For the text-containing cell, return its midpoint in (X, Y) coordinate format. 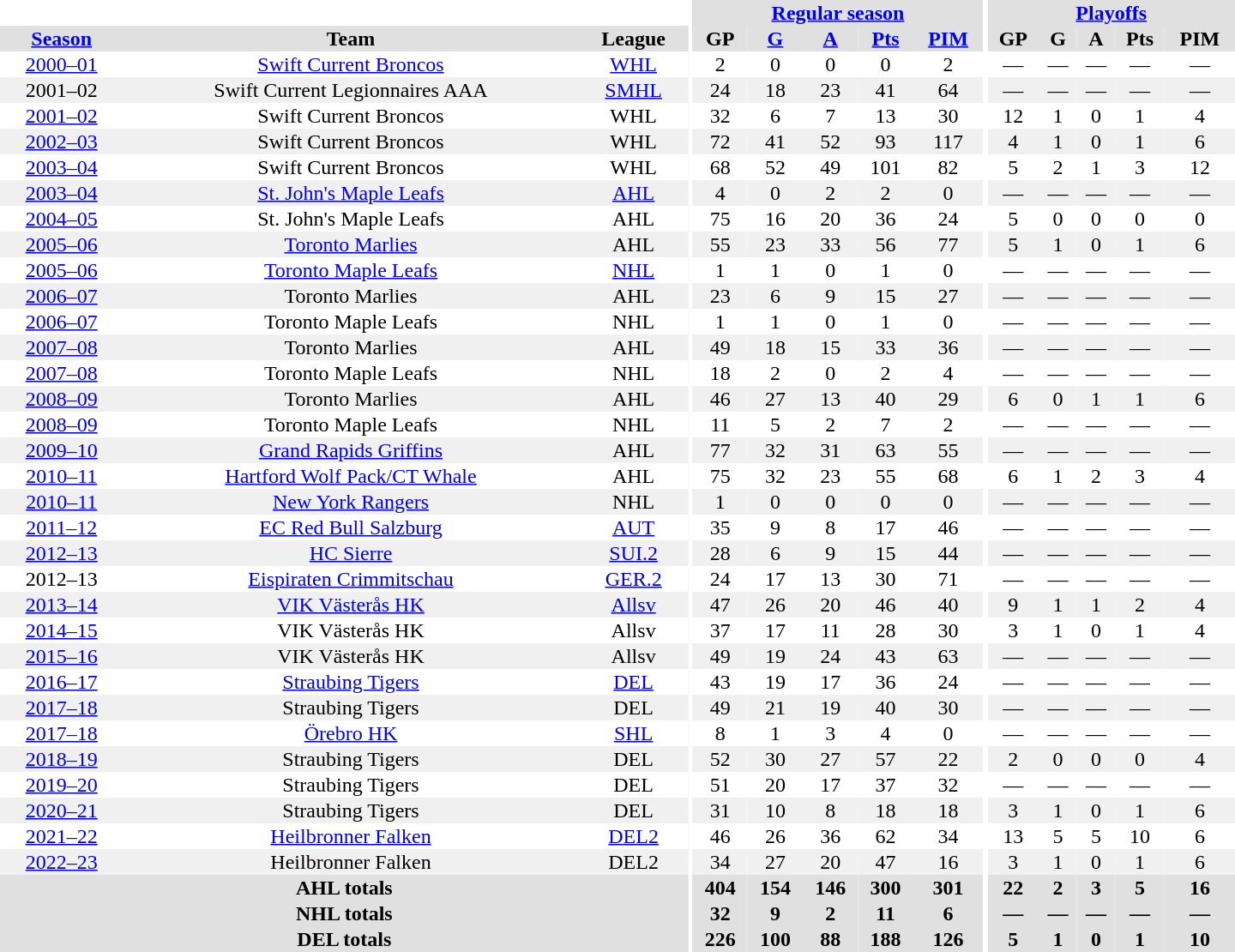
51 (720, 785)
2011–12 (62, 527)
100 (775, 939)
SHL (634, 733)
AUT (634, 527)
146 (830, 888)
117 (949, 142)
2014–15 (62, 630)
226 (720, 939)
2009–10 (62, 450)
56 (885, 244)
2015–16 (62, 656)
21 (775, 708)
New York Rangers (350, 502)
Eispiraten Crimmitschau (350, 579)
Playoffs (1111, 13)
2016–17 (62, 682)
62 (885, 836)
2004–05 (62, 219)
126 (949, 939)
Hartford Wolf Pack/CT Whale (350, 476)
404 (720, 888)
29 (949, 399)
SUI.2 (634, 553)
301 (949, 888)
2000–01 (62, 64)
2013–14 (62, 605)
57 (885, 759)
300 (885, 888)
2018–19 (62, 759)
DEL totals (345, 939)
2022–23 (62, 862)
GER.2 (634, 579)
League (634, 39)
72 (720, 142)
AHL totals (345, 888)
93 (885, 142)
64 (949, 90)
35 (720, 527)
71 (949, 579)
HC Sierre (350, 553)
188 (885, 939)
Season (62, 39)
44 (949, 553)
Team (350, 39)
88 (830, 939)
2019–20 (62, 785)
EC Red Bull Salzburg (350, 527)
2021–22 (62, 836)
82 (949, 167)
154 (775, 888)
Örebro HK (350, 733)
101 (885, 167)
Regular season (839, 13)
NHL totals (345, 913)
2020–21 (62, 810)
2002–03 (62, 142)
Grand Rapids Griffins (350, 450)
SMHL (634, 90)
Swift Current Legionnaires AAA (350, 90)
